For the text-containing cell, return its midpoint in (x, y) coordinate format. 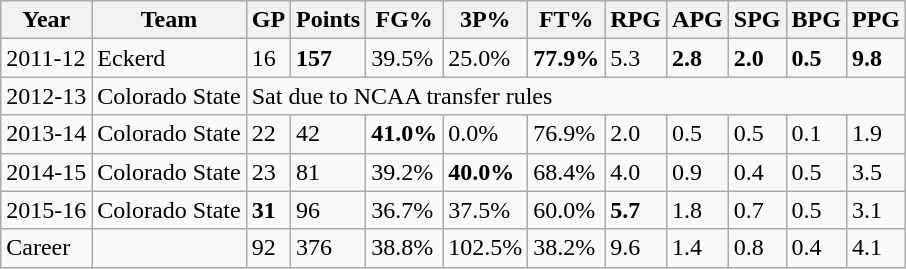
1.9 (876, 134)
5.7 (636, 210)
16 (268, 58)
2014-15 (46, 172)
376 (328, 248)
96 (328, 210)
GP (268, 20)
22 (268, 134)
2.8 (698, 58)
0.7 (757, 210)
PPG (876, 20)
0.0% (486, 134)
3P% (486, 20)
APG (698, 20)
3.5 (876, 172)
0.8 (757, 248)
1.4 (698, 248)
9.8 (876, 58)
BPG (816, 20)
37.5% (486, 210)
Points (328, 20)
31 (268, 210)
FT% (566, 20)
23 (268, 172)
Year (46, 20)
1.8 (698, 210)
92 (268, 248)
60.0% (566, 210)
39.5% (404, 58)
2015-16 (46, 210)
2013-14 (46, 134)
38.2% (566, 248)
76.9% (566, 134)
81 (328, 172)
4.1 (876, 248)
2012-13 (46, 96)
40.0% (486, 172)
77.9% (566, 58)
Career (46, 248)
68.4% (566, 172)
Sat due to NCAA transfer rules (576, 96)
SPG (757, 20)
Team (169, 20)
3.1 (876, 210)
41.0% (404, 134)
0.9 (698, 172)
0.1 (816, 134)
157 (328, 58)
38.8% (404, 248)
102.5% (486, 248)
39.2% (404, 172)
FG% (404, 20)
RPG (636, 20)
9.6 (636, 248)
42 (328, 134)
4.0 (636, 172)
36.7% (404, 210)
5.3 (636, 58)
2011-12 (46, 58)
25.0% (486, 58)
Eckerd (169, 58)
